Search for the cell housing the specified text and yield its (X, Y) center coordinate. 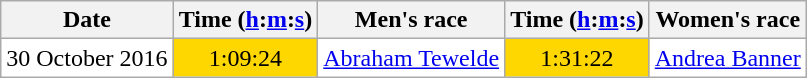
1:09:24 (246, 58)
Women's race (728, 20)
30 October 2016 (87, 58)
1:31:22 (578, 58)
Men's race (412, 20)
Andrea Banner (728, 58)
Abraham Tewelde (412, 58)
Date (87, 20)
